Identify which cell holds the provided text, then report its [X, Y] central coordinate. 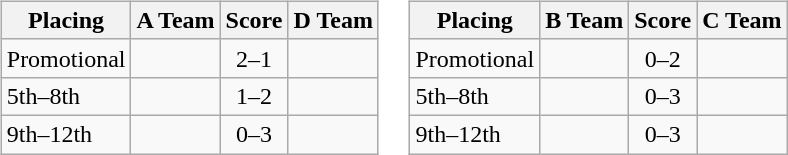
0–2 [663, 58]
2–1 [254, 58]
D Team [333, 20]
C Team [742, 20]
1–2 [254, 96]
B Team [584, 20]
A Team [176, 20]
